Provide the (X, Y) coordinate of the cell's center where the given text is located.  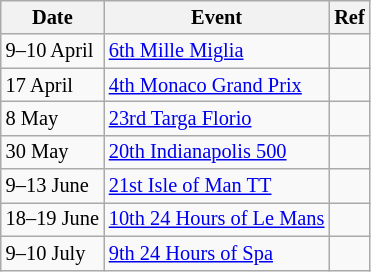
9–10 April (52, 51)
21st Isle of Man TT (216, 186)
30 May (52, 152)
10th 24 Hours of Le Mans (216, 219)
17 April (52, 85)
9–10 July (52, 253)
20th Indianapolis 500 (216, 152)
23rd Targa Florio (216, 118)
4th Monaco Grand Prix (216, 85)
8 May (52, 118)
18–19 June (52, 219)
Event (216, 17)
Ref (349, 17)
9–13 June (52, 186)
Date (52, 17)
6th Mille Miglia (216, 51)
9th 24 Hours of Spa (216, 253)
